Detect which cell encompasses the target text, then output its (X, Y) center coordinate. 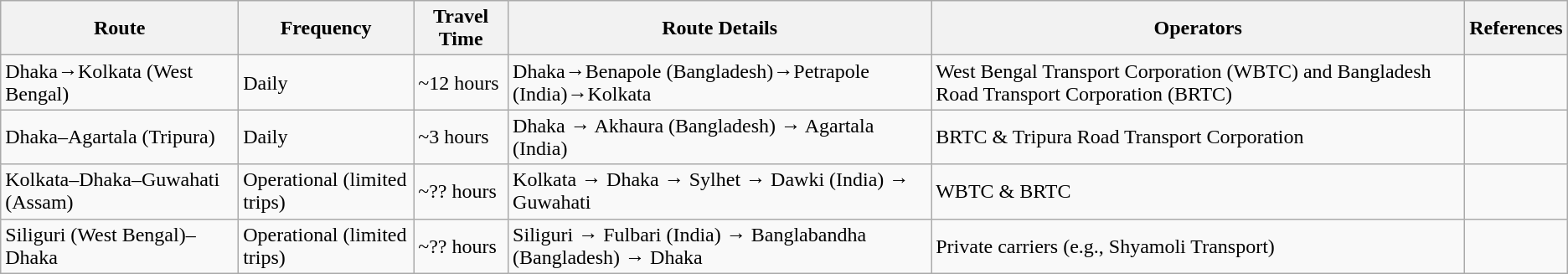
References (1516, 28)
~12 hours (461, 82)
Kolkata–Dhaka–Guwahati (Assam) (120, 191)
Route Details (720, 28)
Route (120, 28)
Private carriers (e.g., Shyamoli Transport) (1198, 246)
Dhaka→Benapole (Bangladesh)→Petrapole (India)→Kolkata (720, 82)
Dhaka–Agartala (Tripura) (120, 137)
Dhaka → Akhaura (Bangladesh) → Agartala (India) (720, 137)
Operators (1198, 28)
WBTC & BRTC (1198, 191)
Siliguri (West Bengal)–Dhaka (120, 246)
West Bengal Transport Corporation (WBTC) and Bangladesh Road Transport Corporation (BRTC) (1198, 82)
~3 hours (461, 137)
Siliguri → Fulbari (India) → Banglabandha (Bangladesh) → Dhaka (720, 246)
BRTC & Tripura Road Transport Corporation (1198, 137)
Dhaka→Kolkata (West Bengal) (120, 82)
Travel Time (461, 28)
Kolkata → Dhaka → Sylhet → Dawki (India) → Guwahati (720, 191)
Frequency (327, 28)
